From the cell containing the given text, extract its center point as (x, y) coordinate. 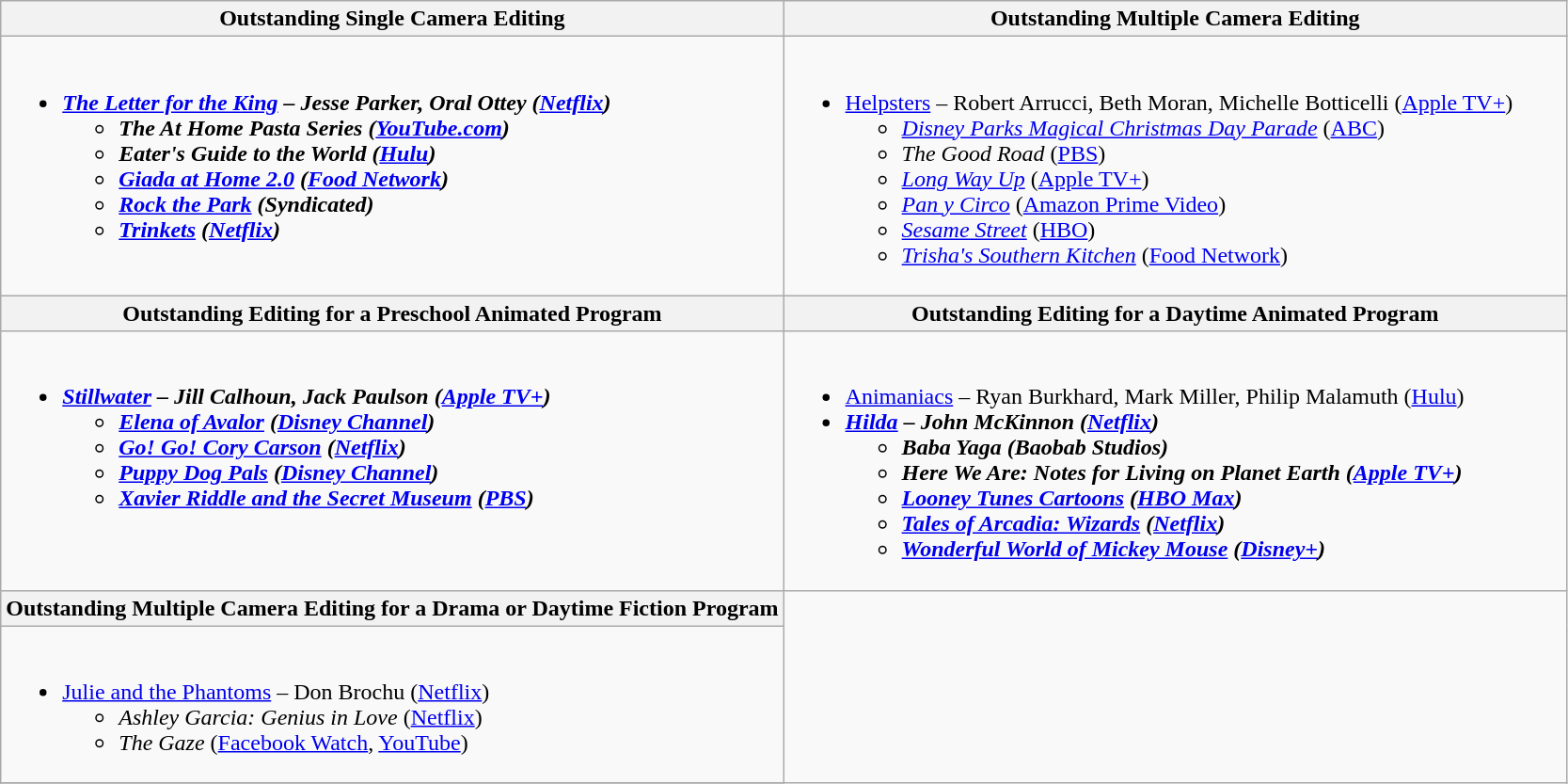
Julie and the Phantoms – Don Brochu (Netflix)Ashley Garcia: Genius in Love (Netflix)The Gaze (Facebook Watch, YouTube) (392, 704)
Outstanding Multiple Camera Editing (1175, 19)
Outstanding Multiple Camera Editing for a Drama or Daytime Fiction Program (392, 608)
Outstanding Editing for a Daytime Animated Program (1175, 313)
Outstanding Editing for a Preschool Animated Program (392, 313)
Outstanding Single Camera Editing (392, 19)
